Extract the (x, y) coordinate from the center of the cell holding the provided text.  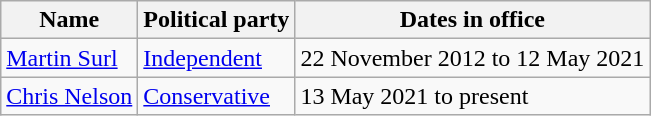
13 May 2021 to present (472, 96)
22 November 2012 to 12 May 2021 (472, 58)
Political party (216, 20)
Conservative (216, 96)
Name (70, 20)
Martin Surl (70, 58)
Dates in office (472, 20)
Independent (216, 58)
Chris Nelson (70, 96)
